Search for the cell housing the specified text and yield its [x, y] center coordinate. 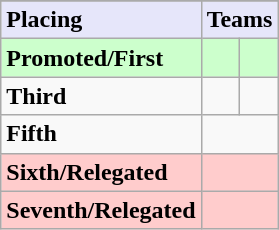
Seventh/Relegated [101, 210]
Teams [240, 20]
Sixth/Relegated [101, 172]
Placing [101, 20]
Fifth [101, 134]
Third [101, 96]
Promoted/First [101, 58]
